For the text-containing cell, return its midpoint in (x, y) coordinate format. 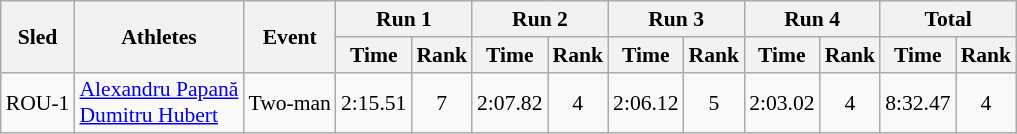
2:03.02 (782, 102)
Sled (38, 36)
Alexandru PapanăDumitru Hubert (158, 102)
7 (442, 102)
Two-man (290, 102)
5 (714, 102)
Run 3 (676, 19)
Run 2 (540, 19)
Athletes (158, 36)
Event (290, 36)
ROU-1 (38, 102)
2:06.12 (646, 102)
2:15.51 (374, 102)
Total (948, 19)
Run 4 (812, 19)
Run 1 (404, 19)
2:07.82 (510, 102)
8:32.47 (918, 102)
